Capture the cell that displays the provided text and extract its [X, Y] central coordinate. 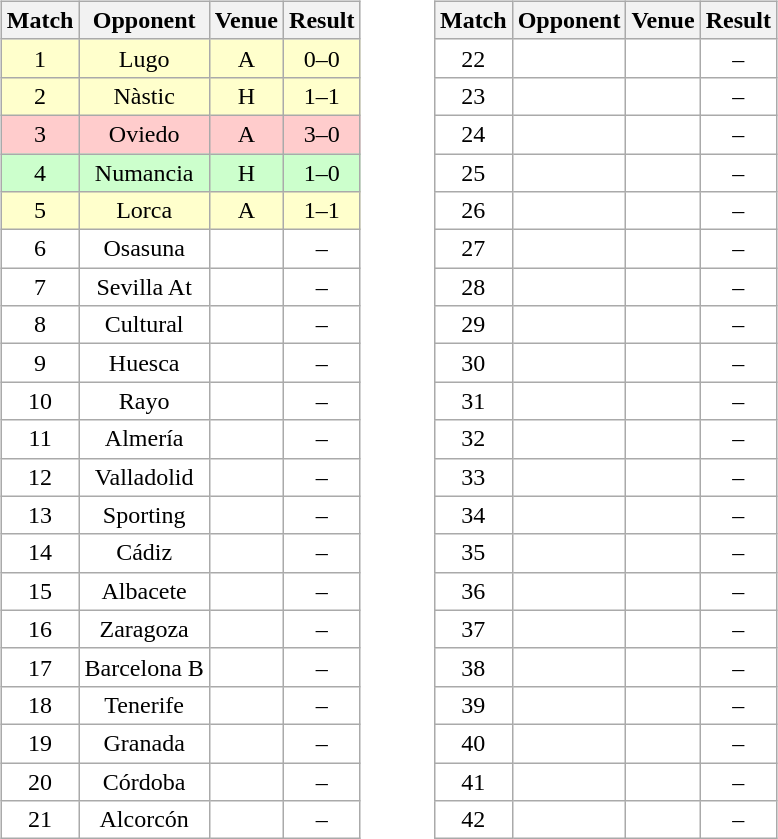
6 [40, 249]
2 [40, 96]
15 [40, 591]
Zaragoza [144, 629]
27 [473, 249]
Valladolid [144, 477]
18 [40, 705]
Sporting [144, 515]
5 [40, 211]
24 [473, 134]
41 [473, 781]
Albacete [144, 591]
Granada [144, 743]
Córdoba [144, 781]
Numancia [144, 173]
9 [40, 363]
26 [473, 211]
11 [40, 439]
30 [473, 363]
Almería [144, 439]
19 [40, 743]
14 [40, 553]
Cádiz [144, 553]
42 [473, 820]
Nàstic [144, 96]
Rayo [144, 401]
37 [473, 629]
31 [473, 401]
12 [40, 477]
33 [473, 477]
36 [473, 591]
Tenerife [144, 705]
28 [473, 287]
22 [473, 58]
34 [473, 515]
3 [40, 134]
10 [40, 401]
17 [40, 667]
Cultural [144, 325]
Lorca [144, 211]
32 [473, 439]
Oviedo [144, 134]
0–0 [322, 58]
8 [40, 325]
29 [473, 325]
40 [473, 743]
7 [40, 287]
23 [473, 96]
13 [40, 515]
Alcorcón [144, 820]
21 [40, 820]
16 [40, 629]
Barcelona B [144, 667]
Sevilla At [144, 287]
38 [473, 667]
4 [40, 173]
3–0 [322, 134]
20 [40, 781]
35 [473, 553]
39 [473, 705]
25 [473, 173]
1–0 [322, 173]
Lugo [144, 58]
Huesca [144, 363]
1 [40, 58]
Osasuna [144, 249]
